Output the (x, y) coordinate of the center of the cell containing the given text.  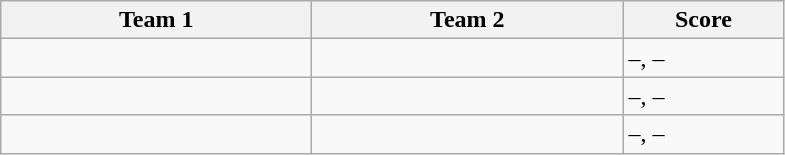
Score (704, 20)
Team 1 (156, 20)
Team 2 (468, 20)
